Search for the cell housing the specified text and yield its (X, Y) center coordinate. 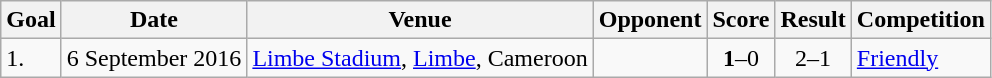
Competition (920, 20)
1. (31, 58)
2–1 (813, 58)
Goal (31, 20)
Score (741, 20)
Friendly (920, 58)
1–0 (741, 58)
6 September 2016 (154, 58)
Venue (420, 20)
Result (813, 20)
Opponent (650, 20)
Limbe Stadium, Limbe, Cameroon (420, 58)
Date (154, 20)
